Determine the [X, Y] coordinate at the center of the cell enclosing the given text.  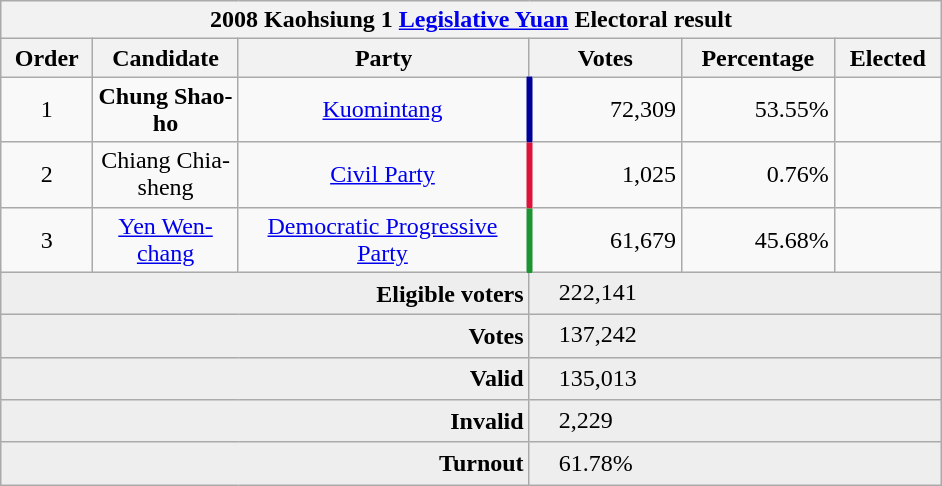
Chiang Chia-sheng [166, 174]
72,309 [605, 110]
1 [46, 110]
Kuomintang [384, 110]
Candidate [166, 58]
53.55% [758, 110]
2,229 [735, 422]
222,141 [735, 294]
61.78% [735, 464]
Order [46, 58]
Eligible voters [264, 294]
Elected [888, 58]
45.68% [758, 240]
Chung Shao-ho [166, 110]
Valid [264, 378]
0.76% [758, 174]
Turnout [264, 464]
Invalid [264, 422]
Yen Wen-chang [166, 240]
137,242 [735, 336]
Civil Party [384, 174]
1,025 [605, 174]
Percentage [758, 58]
61,679 [605, 240]
Democratic Progressive Party [384, 240]
2008 Kaohsiung 1 Legislative Yuan Electoral result [470, 20]
Party [384, 58]
2 [46, 174]
3 [46, 240]
135,013 [735, 378]
